For the text-containing cell, return its midpoint in [x, y] coordinate format. 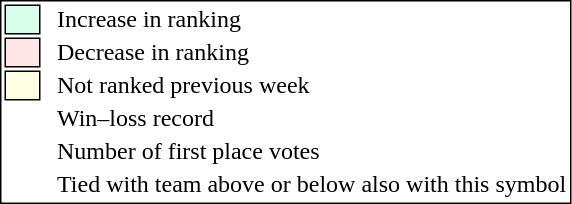
Win–loss record [312, 119]
Increase in ranking [312, 19]
Decrease in ranking [312, 53]
Tied with team above or below also with this symbol [312, 185]
Not ranked previous week [312, 85]
Number of first place votes [312, 151]
